Return the (x, y) coordinate for the center point of the cell that contains the specified text.  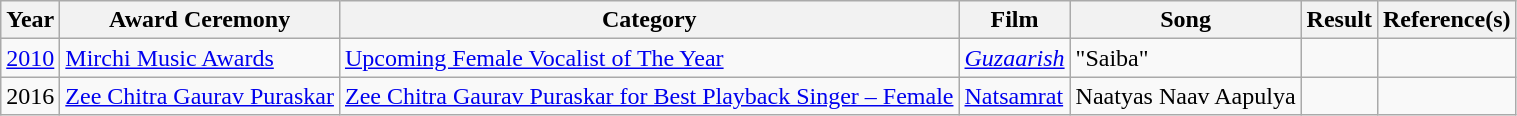
Zee Chitra Gaurav Puraskar for Best Playback Singer – Female (649, 96)
Zee Chitra Gaurav Puraskar (200, 96)
"Saiba" (1186, 58)
Mirchi Music Awards (200, 58)
Award Ceremony (200, 20)
Guzaarish (1014, 58)
Category (649, 20)
Reference(s) (1446, 20)
Upcoming Female Vocalist of The Year (649, 58)
Year (30, 20)
2010 (30, 58)
Natsamrat (1014, 96)
2016 (30, 96)
Song (1186, 20)
Result (1339, 20)
Film (1014, 20)
Naatyas Naav Aapulya (1186, 96)
